Identify which cell holds the provided text, then report its (x, y) central coordinate. 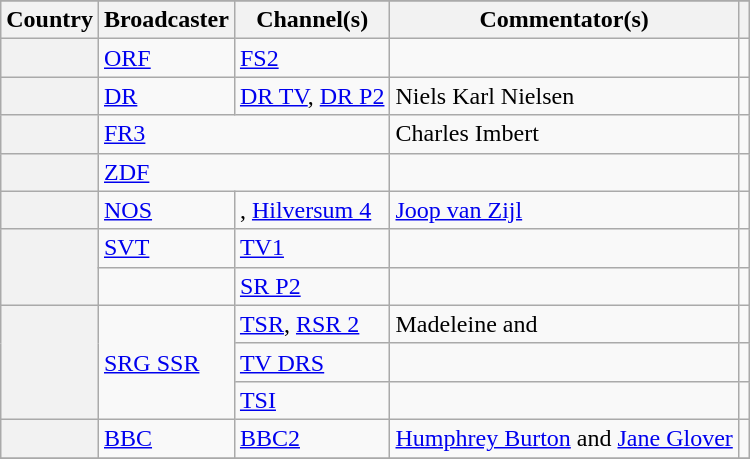
Madeleine and (564, 324)
TSI (312, 400)
Humphrey Burton and Jane Glover (564, 438)
TSR, RSR 2 (312, 324)
NOS (166, 210)
Joop van Zijl (564, 210)
ZDF (244, 172)
, Hilversum 4 (312, 210)
BBC2 (312, 438)
SR P2 (312, 286)
Channel(s) (312, 20)
Niels Karl Nielsen (564, 96)
TV DRS (312, 362)
SVT (166, 248)
Country (50, 20)
BBC (166, 438)
TV1 (312, 248)
SRG SSR (166, 362)
Charles Imbert (564, 134)
FS2 (312, 58)
Commentator(s) (564, 20)
DR TV, DR P2 (312, 96)
FR3 (244, 134)
Broadcaster (166, 20)
DR (166, 96)
ORF (166, 58)
